Identify which cell holds the provided text, then report its [X, Y] central coordinate. 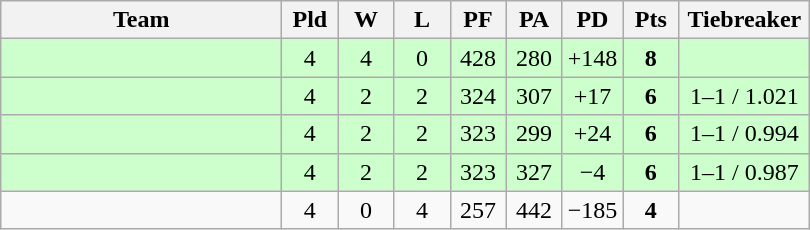
+148 [592, 58]
Pts [651, 20]
280 [534, 58]
L [422, 20]
+24 [592, 134]
442 [534, 210]
327 [534, 172]
PA [534, 20]
1–1 / 0.987 [744, 172]
Tiebreaker [744, 20]
307 [534, 96]
1–1 / 0.994 [744, 134]
Pld [310, 20]
+17 [592, 96]
Team [142, 20]
1–1 / 1.021 [744, 96]
324 [478, 96]
8 [651, 58]
−185 [592, 210]
299 [534, 134]
257 [478, 210]
PD [592, 20]
W [366, 20]
PF [478, 20]
−4 [592, 172]
428 [478, 58]
